Capture the cell that displays the provided text and extract its (x, y) central coordinate. 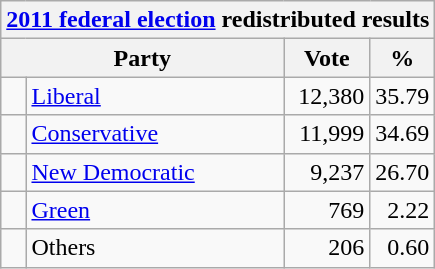
0.60 (402, 248)
769 (327, 210)
2011 federal election redistributed results (218, 20)
Green (155, 210)
New Democratic (155, 172)
26.70 (402, 172)
Liberal (155, 96)
Party (142, 58)
Conservative (155, 134)
2.22 (402, 210)
% (402, 58)
34.69 (402, 134)
206 (327, 248)
35.79 (402, 96)
Others (155, 248)
11,999 (327, 134)
9,237 (327, 172)
Vote (327, 58)
12,380 (327, 96)
